Capture the cell that displays the provided text and extract its [x, y] central coordinate. 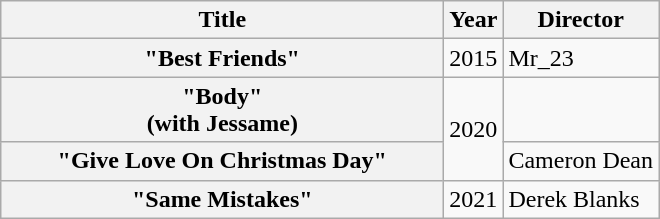
2020 [474, 128]
"Best Friends" [222, 58]
2015 [474, 58]
Year [474, 20]
2021 [474, 199]
Director [581, 20]
"Same Mistakes" [222, 199]
Mr_23 [581, 58]
"Body" (with Jessame) [222, 110]
Title [222, 20]
Cameron Dean [581, 161]
Derek Blanks [581, 199]
"Give Love On Christmas Day" [222, 161]
